Return the [X, Y] coordinate for the center point of the cell that contains the specified text.  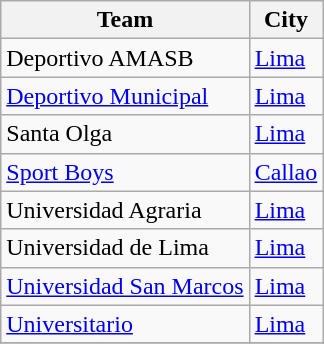
Deportivo Municipal [125, 96]
Universidad de Lima [125, 248]
City [286, 20]
Universidad Agraria [125, 210]
Callao [286, 172]
Sport Boys [125, 172]
Universitario [125, 324]
Deportivo AMASB [125, 58]
Team [125, 20]
Universidad San Marcos [125, 286]
Santa Olga [125, 134]
